Determine the (X, Y) coordinate at the center of the cell enclosing the given text.  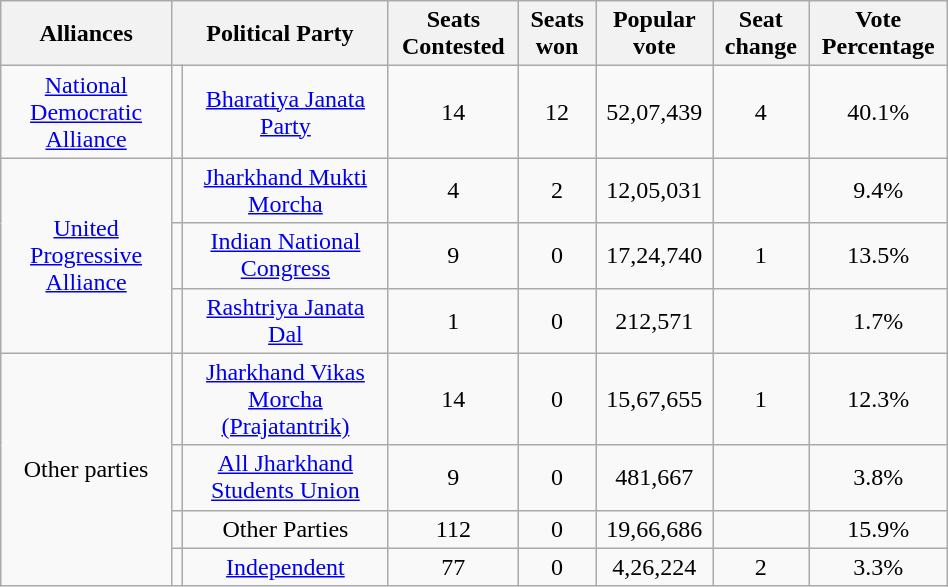
Jharkhand Mukti Morcha (285, 190)
1.7% (878, 320)
United Progressive Alliance (86, 256)
Vote Percentage (878, 34)
Seats Contested (453, 34)
12.3% (878, 399)
212,571 (654, 320)
Other parties (86, 470)
Popular vote (654, 34)
4,26,224 (654, 567)
17,24,740 (654, 256)
Seat change (762, 34)
Alliances (86, 34)
All Jharkhand Students Union (285, 478)
Independent (285, 567)
19,66,686 (654, 529)
112 (453, 529)
Other Parties (285, 529)
Seats won (557, 34)
National Democratic Alliance (86, 112)
Indian National Congress (285, 256)
13.5% (878, 256)
Jharkhand Vikas Morcha (Prajatantrik) (285, 399)
3.8% (878, 478)
Bharatiya Janata Party (285, 112)
12,05,031 (654, 190)
77 (453, 567)
Political Party (280, 34)
40.1% (878, 112)
15.9% (878, 529)
15,67,655 (654, 399)
52,07,439 (654, 112)
Rashtriya Janata Dal (285, 320)
9.4% (878, 190)
3.3% (878, 567)
481,667 (654, 478)
12 (557, 112)
